Capture the cell that displays the provided text and extract its [x, y] central coordinate. 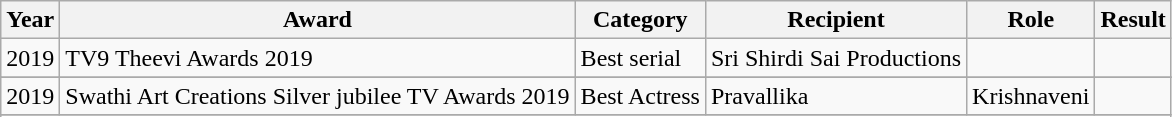
Best Actress [640, 96]
Recipient [836, 20]
Pravallika [836, 96]
Result [1133, 20]
Sri Shirdi Sai Productions [836, 58]
Year [30, 20]
Krishnaveni [1031, 96]
Swathi Art Creations Silver jubilee TV Awards 2019 [318, 96]
Category [640, 20]
TV9 Theevi Awards 2019 [318, 58]
Best serial [640, 58]
Role [1031, 20]
Award [318, 20]
